Scan for the cell matching the given text and deliver its (x, y) coordinate at center. 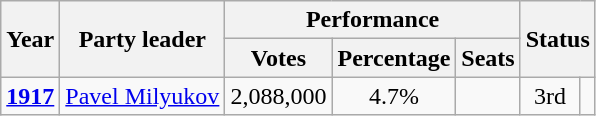
Year (30, 39)
3rd (550, 96)
Party leader (142, 39)
1917 (30, 96)
4.7% (394, 96)
Pavel Milyukov (142, 96)
Performance (372, 20)
Status (558, 39)
Seats (488, 58)
2,088,000 (278, 96)
Percentage (394, 58)
Votes (278, 58)
